Provide the [x, y] coordinate of the cell's center where the given text is located.  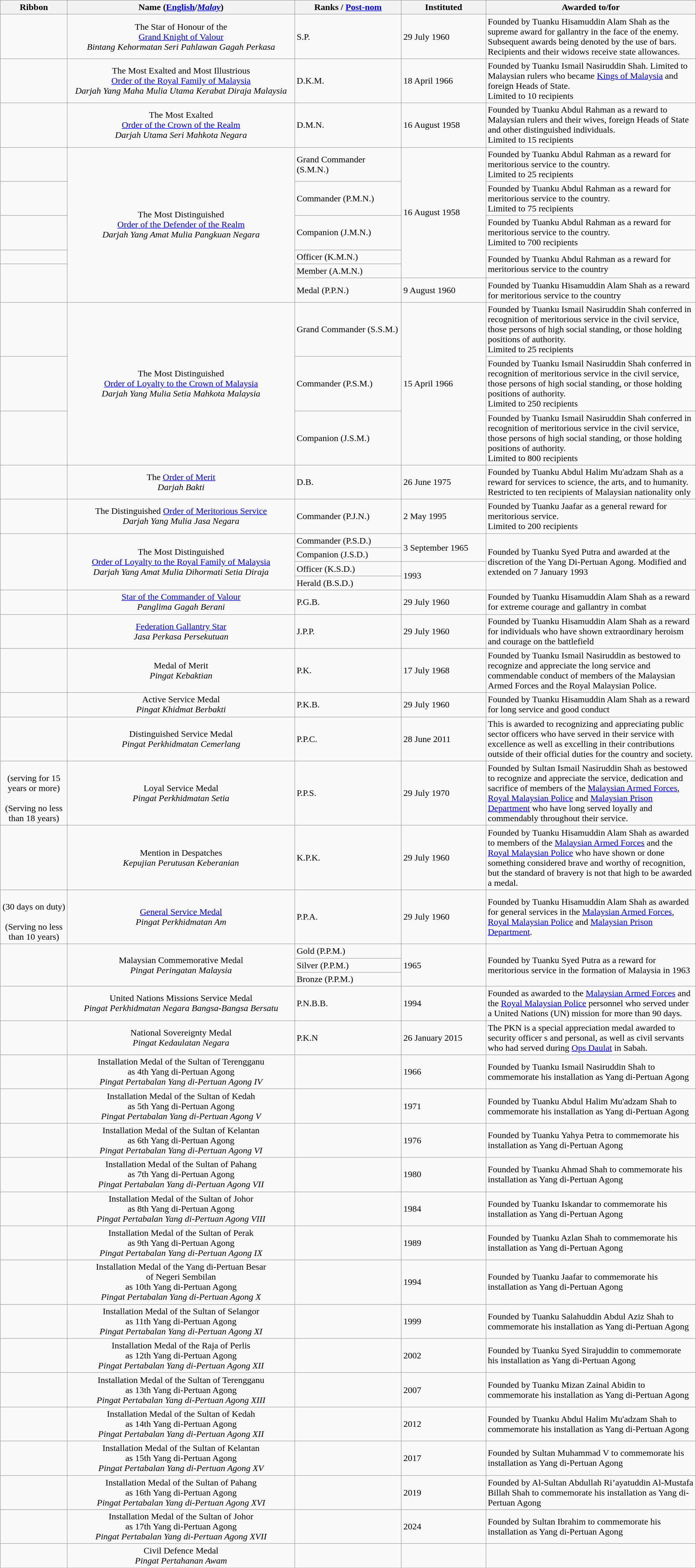
Founded by Tuanku Jaafar to commemorate his installation as Yang di-Pertuan Agong [590, 1282]
Installation Medal of the Sultan of Kedahas 14th Yang di-Pertuan AgongPingat Pertabalan Yang di-Pertuan Agong XII [181, 1424]
Founded by Tuanku Abdul Rahman as a reward for meritorious service to the country [590, 264]
1993 [443, 576]
9 August 1960 [443, 290]
(30 days on duty) (Serving no less than 10 years) [34, 917]
Installation Medal of the Sultan of Johoras 8th Yang di-Pertuan AgongPingat Pertabalan Yang di-Pertuan Agong VIII [181, 1209]
P.P.A. [348, 917]
Commander (P.S.M.) [348, 383]
1984 [443, 1209]
General Service MedalPingat Perkhidmatan Am [181, 917]
Herald (B.S.D.) [348, 583]
Ribbon [34, 7]
Installation Medal of the Yang di-Pertuan Besarof Negeri Sembilanas 10th Yang di-Pertuan AgongPingat Pertabalan Yang di-Pertuan Agong X [181, 1282]
P.G.B. [348, 602]
18 April 1966 [443, 81]
1965 [443, 965]
Installation Medal of the Sultan of Pahangas 16th Yang di-Pertuan AgongPingat Pertabalan Yang di-Pertuan Agong XVI [181, 1492]
Instituted [443, 7]
P.K. [348, 670]
Silver (P.P.M.) [348, 965]
The Most DistinguishedOrder of Loyalty to the Crown of MalaysiaDarjah Yang Mulia Setia Mahkota Malaysia [181, 383]
Loyal Service MedalPingat Perkhidmatan Setia [181, 793]
P.K.N [348, 1038]
The Distinguished Order of Meritorious ServiceDarjah Yang Mulia Jasa Negara [181, 516]
Installation Medal of the Sultan of Kedahas 5th Yang di-Pertuan AgongPingat Pertabalan Yang di-Pertuan Agong V [181, 1106]
Founded by Tuanku Azlan Shah to commemorate his installation as Yang di-Pertuan Agong [590, 1243]
P.K.B. [348, 704]
Founded by Sultan Ibrahim to commemorate his installation as Yang di-Pertuan Agong [590, 1527]
Founded by Tuanku Abdul Rahman as a reward for meritorious service to the country.Limited to 700 recipients [590, 233]
Installation Medal of the Raja of Perlisas 12th Yang di-Pertuan AgongPingat Pertabalan Yang di-Pertuan Agong XII [181, 1355]
2007 [443, 1390]
The Most DistinguishedOrder of Loyalty to the Royal Family of MalaysiaDarjah Yang Amat Mulia Dihormati Setia Diraja [181, 562]
Grand Commander (S.S.M.) [348, 329]
3 September 1965 [443, 548]
29 July 1970 [443, 793]
1966 [443, 1072]
Commander (P.M.N.) [348, 198]
2024 [443, 1527]
J.P.P. [348, 631]
The Most ExaltedOrder of the Crown of the RealmDarjah Utama Seri Mahkota Negara [181, 125]
Installation Medal of the Sultan of Selangoras 11th Yang di-Pertuan AgongPingat Pertabalan Yang di-Pertuan Agong XI [181, 1321]
Founded by Tuanku Abdul Rahman as a reward for meritorious service to the country.Limited to 25 recipients [590, 164]
Installation Medal of the Sultan of Terengganuas 13th Yang di-Pertuan AgongPingat Pertabalan Yang di-Pertuan Agong XIII [181, 1390]
Gold (P.P.M.) [348, 951]
The Most DistinguishedOrder of the Defender of the RealmDarjah Yang Amat Mulia Pangkuan Negara [181, 224]
Civil Defence MedalPingat Pertahanan Awam [181, 1556]
Name (English/Malay) [181, 7]
26 June 1975 [443, 482]
Founded by Tuanku Abdul Rahman as a reward for meritorious service to the country.Limited to 75 recipients [590, 198]
Installation Medal of the Sultan of Johoras 17th Yang di-Pertuan AgongPingat Pertabalan Yang di-Pertuan Agong XVII [181, 1527]
2012 [443, 1424]
(serving for 15 years or more) (Serving no less than 18 years) [34, 793]
Commander (P.S.D.) [348, 541]
D.M.N. [348, 125]
P.N.B.B. [348, 1004]
Installation Medal of the Sultan of Perakas 9th Yang di-Pertuan AgongPingat Pertabalan Yang di-Pertuan Agong IX [181, 1243]
Installation Medal of the Sultan of Kelantanas 15th Yang di-Pertuan AgongPingat Pertabalan Yang di-Pertuan Agong XV [181, 1458]
2 May 1995 [443, 516]
Medal of MeritPingat Kebaktian [181, 670]
2019 [443, 1492]
15 April 1966 [443, 383]
Distinguished Service MedalPingat Perkhidmatan Cemerlang [181, 739]
Grand Commander (S.M.N.) [348, 164]
Founded by Tuanku Mizan Zainal Abidin to commemorate his installation as Yang di-Pertuan Agong [590, 1390]
Installation Medal of the Sultan of Terengganuas 4th Yang di-Pertuan AgongPingat Pertabalan Yang di-Pertuan Agong IV [181, 1072]
28 June 2011 [443, 739]
Ranks / Post-nom [348, 7]
Installation Medal of the Sultan of Pahangas 7th Yang di-Pertuan AgongPingat Pertabalan Yang di-Pertuan Agong VII [181, 1175]
The Star of Honour of theGrand Knight of ValourBintang Kehormatan Seri Pahlawan Gagah Perkasa [181, 36]
1971 [443, 1106]
Member (A.M.N.) [348, 271]
26 January 2015 [443, 1038]
1999 [443, 1321]
Founded by Tuanku Hisamuddin Alam Shah as a reward for long service and good conduct [590, 704]
Founded by Tuanku Ismail Nasiruddin Shah to commemorate his installation as Yang di-Pertuan Agong [590, 1072]
Awarded to/for [590, 7]
Star of the Commander of ValourPanglima Gagah Berani [181, 602]
The Order of MeritDarjah Bakti [181, 482]
Founded by Tuanku Salahuddin Abdul Aziz Shah to commemorate his installation as Yang di-Pertuan Agong [590, 1321]
1980 [443, 1175]
Founded by Tuanku Jaafar as a general reward for meritorious service. Limited to 200 recipients [590, 516]
D.B. [348, 482]
Founded by Tuanku Syed Putra as a reward for meritorious service in the formation of Malaysia in 1963 [590, 965]
Founded by Tuanku Hisamuddin Alam Shah as a reward for meritorious service to the country [590, 290]
P.P.S. [348, 793]
United Nations Missions Service MedalPingat Perkhidmatan Negara Bangsa-Bangsa Bersatu [181, 1004]
Mention in DespatchesKepujian Perutusan Keberanian [181, 858]
Founded by Tuanku Iskandar to commemorate his installation as Yang di-Pertuan Agong [590, 1209]
Founded by Al-Sultan Abdullah Ri’ayatuddin Al-Mustafa Billah Shah to commemorate his installation as Yang di-Pertuan Agong [590, 1492]
S.P. [348, 36]
Founded by Tuanku Syed Putra and awarded at the discretion of the Yang Di-Pertuan Agong. Modified and extended on 7 January 1993 [590, 562]
Founded by Tuanku Syed Sirajuddin to commemorate his installation as Yang di-Pertuan Agong [590, 1355]
2002 [443, 1355]
D.K.M. [348, 81]
Companion (J.S.M.) [348, 438]
Companion (J.S.D.) [348, 555]
Founded by Sultan Muhammad V to commemorate his installation as Yang di-Pertuan Agong [590, 1458]
Officer (K.M.N.) [348, 257]
The Most Exalted and Most IllustriousOrder of the Royal Family of MalaysiaDarjah Yang Maha Mulia Utama Kerabat Diraja Malaysia [181, 81]
K.P.K. [348, 858]
Commander (P.J.N.) [348, 516]
Bronze (P.P.M.) [348, 979]
Officer (K.S.D.) [348, 569]
Installation Medal of the Sultan of Kelantanas 6th Yang di-Pertuan AgongPingat Pertabalan Yang di-Pertuan Agong VI [181, 1140]
1989 [443, 1243]
1976 [443, 1140]
Founded by Tuanku Hisamuddin Alam Shah as a reward for extreme courage and gallantry in combat [590, 602]
Founded by Tuanku Yahya Petra to commemorate his installation as Yang di-Pertuan Agong [590, 1140]
Medal (P.P.N.) [348, 290]
Federation Gallantry StarJasa Perkasa Persekutuan [181, 631]
2017 [443, 1458]
Active Service MedalPingat Khidmat Berbakti [181, 704]
Companion (J.M.N.) [348, 233]
17 July 1968 [443, 670]
Founded by Tuanku Ahmad Shah to commemorate his installation as Yang di-Pertuan Agong [590, 1175]
P.P.C. [348, 739]
Malaysian Commemorative MedalPingat Peringatan Malaysia [181, 965]
National Sovereignty Medal Pingat Kedaulatan Negara [181, 1038]
Founded by Tuanku Hisamuddin Alam Shah as a reward for individuals who have shown extraordinary heroism and courage on the battlefield [590, 631]
